Pinpoint the cell where the given text exists, returning its [x, y] midpoint coordinate. 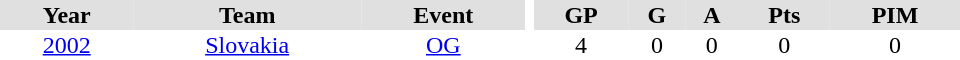
4 [582, 45]
Pts [784, 15]
2002 [66, 45]
PIM [895, 15]
GP [582, 15]
Year [66, 15]
OG [444, 45]
Event [444, 15]
Team [247, 15]
Slovakia [247, 45]
G [658, 15]
A [712, 15]
